Capture the cell that displays the provided text and extract its (X, Y) central coordinate. 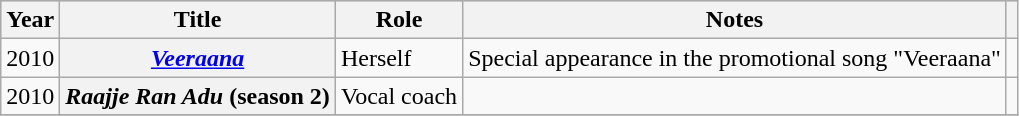
Veeraana (198, 58)
Vocal coach (398, 96)
Herself (398, 58)
Title (198, 20)
Raajje Ran Adu (season 2) (198, 96)
Year (30, 20)
Special appearance in the promotional song "Veeraana" (735, 58)
Role (398, 20)
Notes (735, 20)
